Output the [x, y] coordinate of the center of the cell containing the given text.  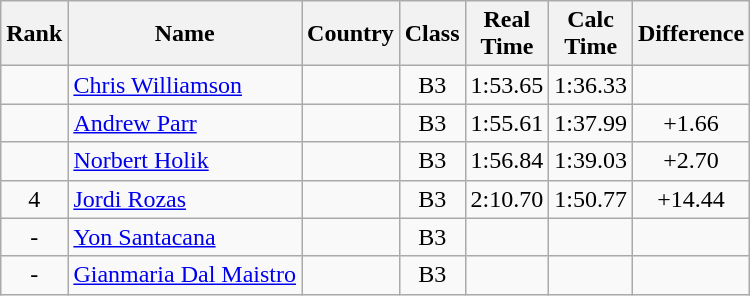
Yon Santacana [185, 237]
CalcTime [591, 34]
1:50.77 [591, 199]
Chris Williamson [185, 85]
1:37.99 [591, 123]
Name [185, 34]
Difference [690, 34]
+14.44 [690, 199]
1:55.61 [507, 123]
Class [432, 34]
RealTime [507, 34]
1:53.65 [507, 85]
Andrew Parr [185, 123]
+1.66 [690, 123]
1:39.03 [591, 161]
1:36.33 [591, 85]
Gianmaria Dal Maistro [185, 275]
2:10.70 [507, 199]
Jordi Rozas [185, 199]
Norbert Holik [185, 161]
+2.70 [690, 161]
1:56.84 [507, 161]
4 [34, 199]
Rank [34, 34]
Country [351, 34]
